Find where the given text appears and provide that cell's center as [X, Y] coordinate. 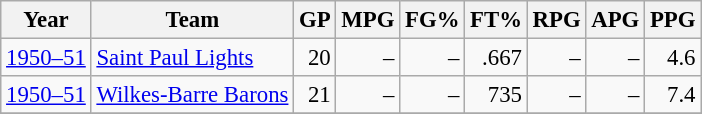
MPG [368, 20]
735 [496, 95]
FG% [432, 20]
21 [315, 95]
Year [46, 20]
APG [616, 20]
PPG [673, 20]
.667 [496, 58]
RPG [556, 20]
20 [315, 58]
GP [315, 20]
Saint Paul Lights [192, 58]
7.4 [673, 95]
Wilkes-Barre Barons [192, 95]
Team [192, 20]
4.6 [673, 58]
FT% [496, 20]
